Provide the (x, y) coordinate of the cell's center where the given text is located.  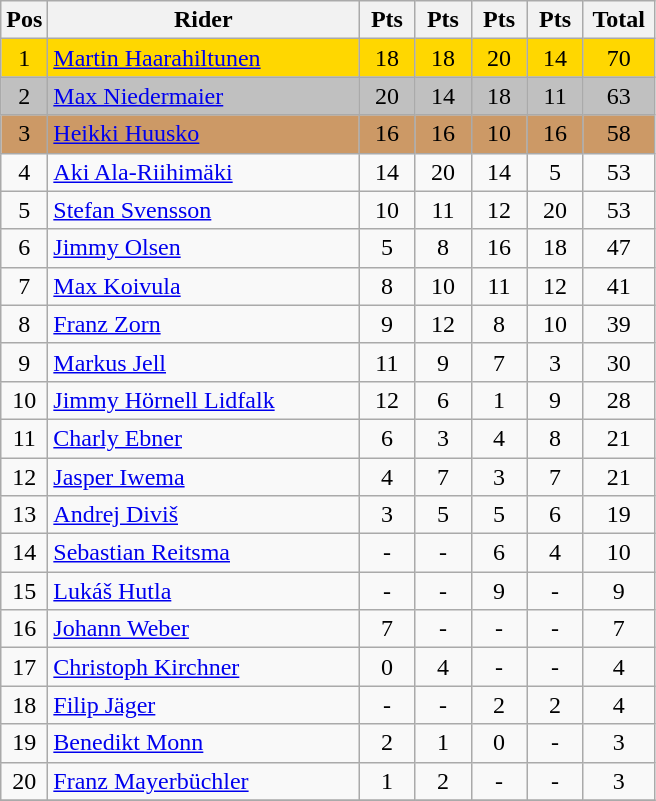
17 (24, 667)
Aki Ala-Riihimäki (204, 172)
Total (618, 20)
Franz Zorn (204, 324)
41 (618, 286)
Stefan Svensson (204, 210)
Max Niedermaier (204, 96)
Jimmy Olsen (204, 248)
63 (618, 96)
Heikki Huusko (204, 134)
Markus Jell (204, 362)
Jasper Iwema (204, 477)
Franz Mayerbüchler (204, 781)
Max Koivula (204, 286)
39 (618, 324)
13 (24, 515)
15 (24, 591)
47 (618, 248)
Lukáš Hutla (204, 591)
Charly Ebner (204, 438)
Jimmy Hörnell Lidfalk (204, 400)
Martin Haarahiltunen (204, 58)
28 (618, 400)
30 (618, 362)
Benedikt Monn (204, 743)
Filip Jäger (204, 705)
Christoph Kirchner (204, 667)
58 (618, 134)
Andrej Diviš (204, 515)
Johann Weber (204, 629)
Pos (24, 20)
70 (618, 58)
Rider (204, 20)
Sebastian Reitsma (204, 553)
